Identify which cell holds the provided text, then report its (X, Y) central coordinate. 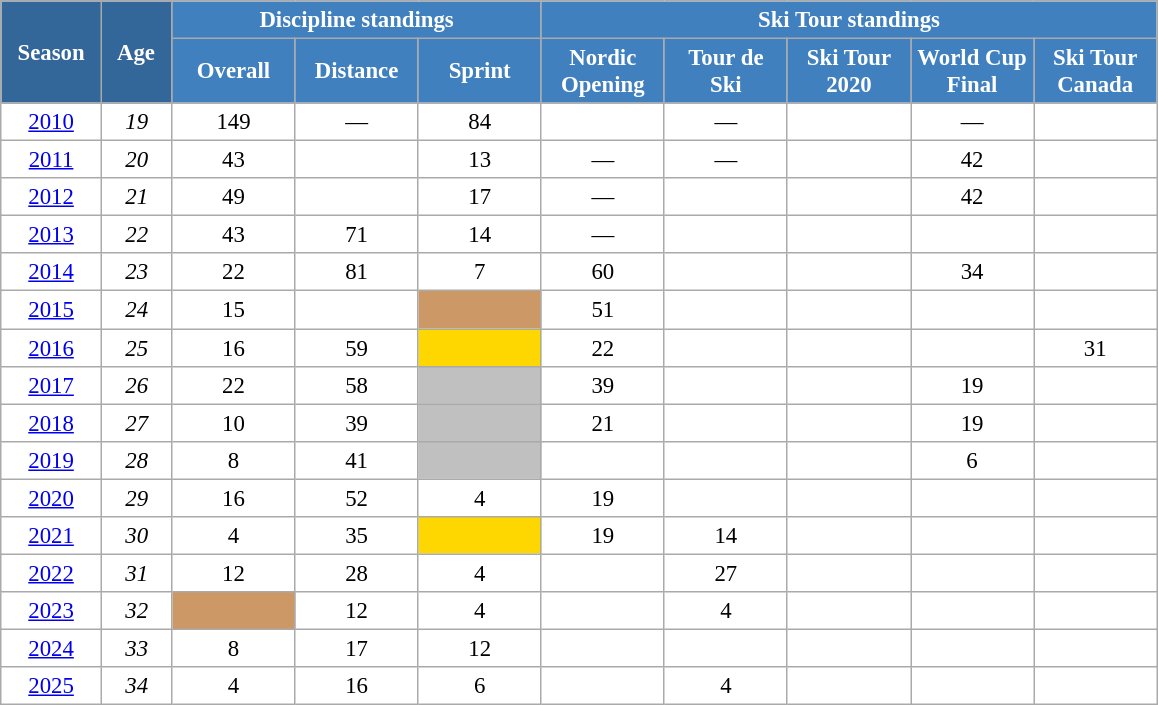
15 (234, 310)
NordicOpening (602, 72)
2020 (52, 498)
20 (136, 160)
49 (234, 197)
World CupFinal (972, 72)
Tour deSki (726, 72)
59 (356, 348)
2013 (52, 235)
29 (136, 498)
2023 (52, 611)
60 (602, 273)
2016 (52, 348)
13 (480, 160)
2010 (52, 122)
2022 (52, 573)
2014 (52, 273)
Overall (234, 72)
Season (52, 52)
51 (602, 310)
23 (136, 273)
2019 (52, 460)
Age (136, 52)
84 (480, 122)
Discipline standings (356, 20)
2015 (52, 310)
Sprint (480, 72)
26 (136, 385)
25 (136, 348)
24 (136, 310)
Ski Tour standings (848, 20)
10 (234, 423)
52 (356, 498)
30 (136, 536)
81 (356, 273)
58 (356, 385)
2025 (52, 686)
41 (356, 460)
2018 (52, 423)
2021 (52, 536)
2024 (52, 648)
Distance (356, 72)
Ski TourCanada (1096, 72)
2017 (52, 385)
2012 (52, 197)
149 (234, 122)
71 (356, 235)
2011 (52, 160)
35 (356, 536)
7 (480, 273)
33 (136, 648)
32 (136, 611)
Ski Tour2020 (848, 72)
